Capture the cell that displays the provided text and extract its [x, y] central coordinate. 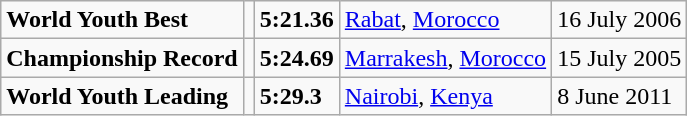
Marrakesh, Morocco [445, 58]
World Youth Leading [122, 96]
5:21.36 [296, 20]
5:24.69 [296, 58]
Rabat, Morocco [445, 20]
World Youth Best [122, 20]
Nairobi, Kenya [445, 96]
16 July 2006 [620, 20]
15 July 2005 [620, 58]
5:29.3 [296, 96]
8 June 2011 [620, 96]
Championship Record [122, 58]
